Search for the cell housing the specified text and yield its (X, Y) center coordinate. 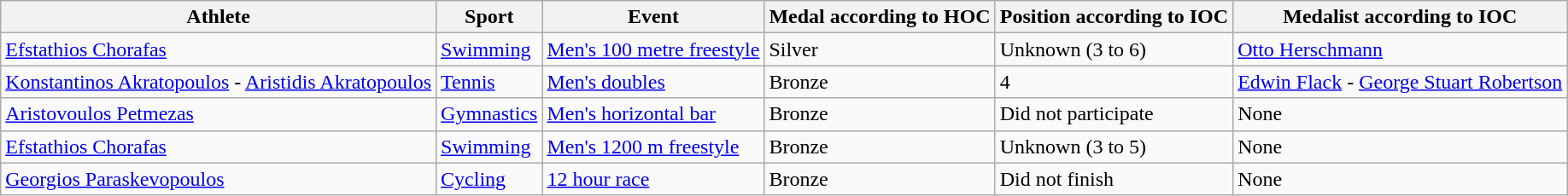
Men's horizontal bar (653, 114)
Sport (489, 17)
Men's 1200 m freestyle (653, 147)
12 hour race (653, 179)
Cycling (489, 179)
Tennis (489, 82)
Unknown (3 to 5) (1114, 147)
Gymnastics (489, 114)
Athlete (219, 17)
Did not participate (1114, 114)
Unknown (3 to 6) (1114, 49)
Otto Herschmann (1401, 49)
Men's doubles (653, 82)
Konstantinos Akratopoulos - Aristidis Akratopoulos (219, 82)
Aristovoulos Petmezas (219, 114)
Medalist according to IOC (1401, 17)
Position according to IOC (1114, 17)
Medal according to HOC (880, 17)
Georgios Paraskevopoulos (219, 179)
Edwin Flack - George Stuart Robertson (1401, 82)
Silver (880, 49)
4 (1114, 82)
Event (653, 17)
Did not finish (1114, 179)
Men's 100 metre freestyle (653, 49)
